Return the [x, y] coordinate for the center point of the cell that contains the specified text.  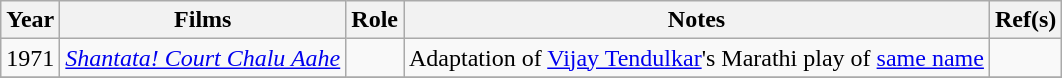
Notes [697, 20]
1971 [30, 58]
Shantata! Court Chalu Aahe [203, 58]
Ref(s) [1025, 20]
Films [203, 20]
Role [375, 20]
Adaptation of Vijay Tendulkar's Marathi play of same name [697, 58]
Year [30, 20]
